Identify which cell holds the provided text, then report its (x, y) central coordinate. 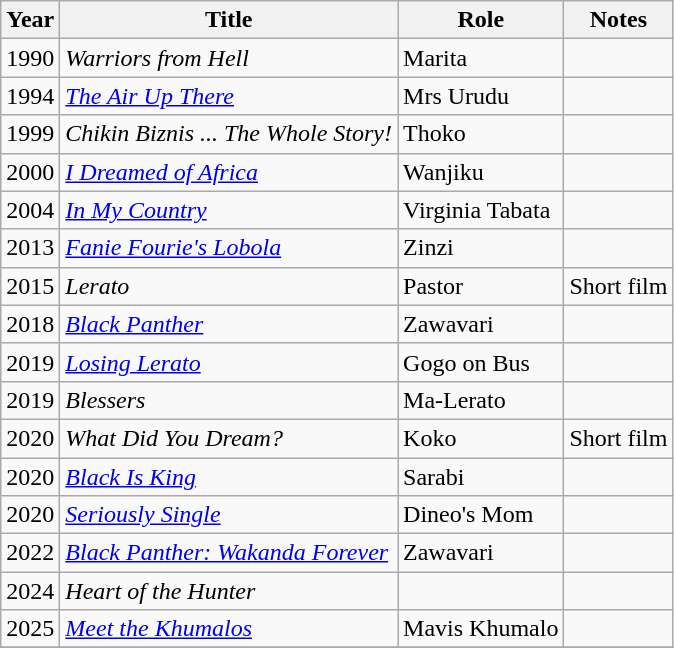
2018 (30, 324)
Wanjiku (481, 172)
Sarabi (481, 477)
Mrs Urudu (481, 96)
Thoko (481, 134)
Losing Lerato (229, 362)
The Air Up There (229, 96)
Title (229, 20)
Role (481, 20)
Fanie Fourie's Lobola (229, 248)
What Did You Dream? (229, 438)
Koko (481, 438)
Seriously Single (229, 515)
Mavis Khumalo (481, 629)
1994 (30, 96)
Black Is King (229, 477)
Ma-Lerato (481, 400)
2013 (30, 248)
Lerato (229, 286)
Black Panther: Wakanda Forever (229, 553)
1999 (30, 134)
2024 (30, 591)
1990 (30, 58)
Year (30, 20)
I Dreamed of Africa (229, 172)
Meet the Khumalos (229, 629)
Black Panther (229, 324)
Marita (481, 58)
Virginia Tabata (481, 210)
2025 (30, 629)
Gogo on Bus (481, 362)
Zinzi (481, 248)
Chikin Biznis ... The Whole Story! (229, 134)
Dineo's Mom (481, 515)
2015 (30, 286)
2004 (30, 210)
Heart of the Hunter (229, 591)
Blessers (229, 400)
Notes (618, 20)
Pastor (481, 286)
In My Country (229, 210)
2022 (30, 553)
2000 (30, 172)
Warriors from Hell (229, 58)
